Output the [x, y] coordinate of the center of the cell containing the given text.  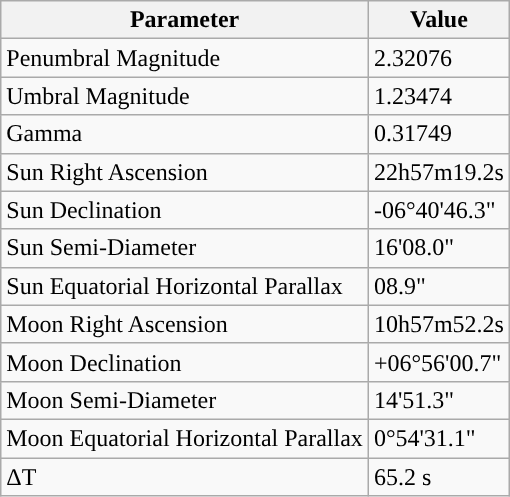
22h57m19.2s [438, 172]
Sun Right Ascension [185, 172]
0°54'31.1" [438, 438]
10h57m52.2s [438, 324]
Sun Equatorial Horizontal Parallax [185, 286]
65.2 s [438, 477]
Penumbral Magnitude [185, 58]
Sun Declination [185, 210]
+06°56'00.7" [438, 362]
Moon Equatorial Horizontal Parallax [185, 438]
Sun Semi-Diameter [185, 248]
2.32076 [438, 58]
Parameter [185, 20]
1.23474 [438, 96]
ΔT [185, 477]
14'51.3" [438, 400]
08.9" [438, 286]
Moon Semi-Diameter [185, 400]
Moon Right Ascension [185, 324]
-06°40'46.3" [438, 210]
Gamma [185, 134]
16'08.0" [438, 248]
Umbral Magnitude [185, 96]
Value [438, 20]
0.31749 [438, 134]
Moon Declination [185, 362]
